Return the (X, Y) coordinate for the center point of the cell that contains the specified text.  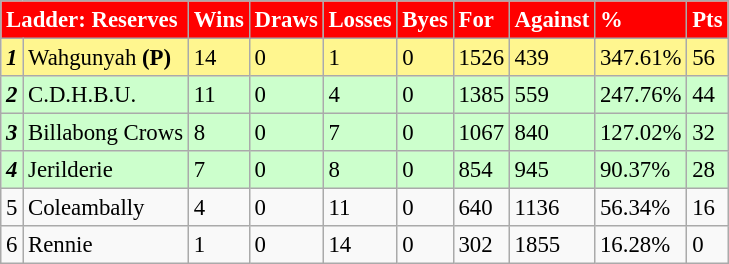
44 (708, 95)
559 (552, 95)
32 (708, 133)
1067 (481, 133)
6 (12, 245)
Draws (286, 20)
1855 (552, 245)
56 (708, 58)
3 (12, 133)
Byes (425, 20)
Coleambally (106, 208)
16 (708, 208)
945 (552, 170)
Jerilderie (106, 170)
347.61% (641, 58)
Pts (708, 20)
1136 (552, 208)
Ladder: Reserves (95, 20)
2 (12, 95)
For (481, 20)
Against (552, 20)
16.28% (641, 245)
5 (12, 208)
840 (552, 133)
247.76% (641, 95)
Billabong Crows (106, 133)
28 (708, 170)
C.D.H.B.U. (106, 95)
Losses (360, 20)
90.37% (641, 170)
1385 (481, 95)
Wins (218, 20)
56.34% (641, 208)
% (641, 20)
439 (552, 58)
1526 (481, 58)
640 (481, 208)
854 (481, 170)
127.02% (641, 133)
Wahgunyah (P) (106, 58)
302 (481, 245)
Rennie (106, 245)
